Scan for the cell matching the given text and deliver its [x, y] coordinate at center. 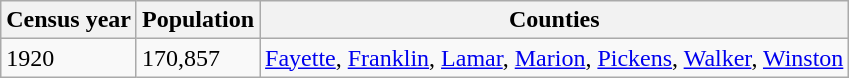
Census year [69, 20]
170,857 [198, 58]
Fayette, Franklin, Lamar, Marion, Pickens, Walker, Winston [554, 58]
Counties [554, 20]
1920 [69, 58]
Population [198, 20]
